Capture the cell that displays the provided text and extract its (x, y) central coordinate. 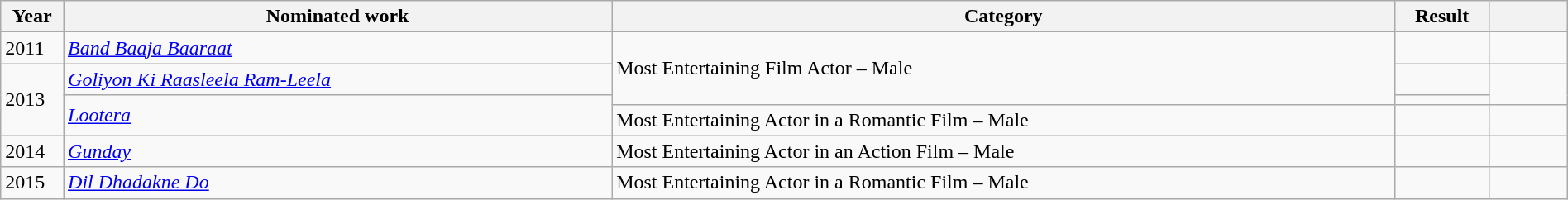
Band Baaja Baaraat (337, 48)
Goliyon Ki Raasleela Ram-Leela (337, 79)
Category (1004, 17)
Dil Dhadakne Do (337, 183)
2013 (32, 99)
Most Entertaining Film Actor – Male (1004, 68)
Most Entertaining Actor in an Action Film – Male (1004, 151)
Gunday (337, 151)
2014 (32, 151)
Nominated work (337, 17)
2011 (32, 48)
Result (1442, 17)
2015 (32, 183)
Year (32, 17)
Lootera (337, 116)
